Extract the [X, Y] coordinate from the center of the cell holding the provided text.  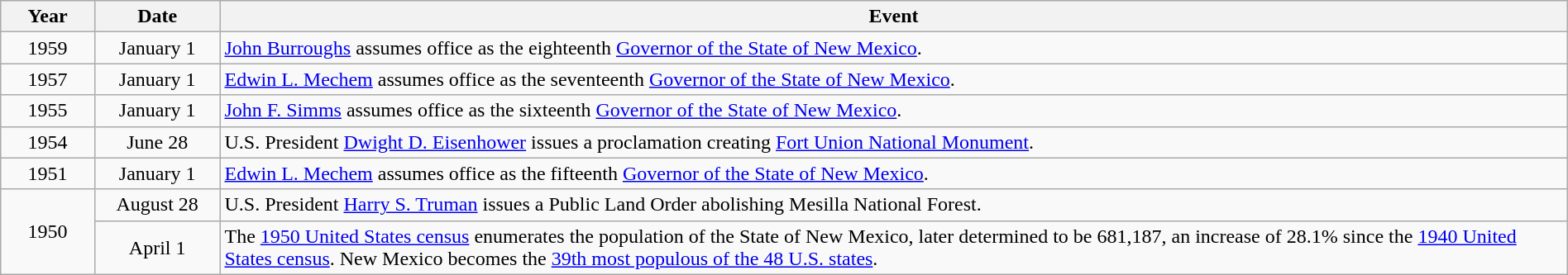
1951 [48, 173]
Event [893, 17]
1957 [48, 79]
John Burroughs assumes office as the eighteenth Governor of the State of New Mexico. [893, 48]
U.S. President Dwight D. Eisenhower issues a proclamation creating Fort Union National Monument. [893, 142]
June 28 [157, 142]
April 1 [157, 248]
1955 [48, 111]
John F. Simms assumes office as the sixteenth Governor of the State of New Mexico. [893, 111]
Year [48, 17]
U.S. President Harry S. Truman issues a Public Land Order abolishing Mesilla National Forest. [893, 205]
1950 [48, 231]
1959 [48, 48]
1954 [48, 142]
August 28 [157, 205]
Date [157, 17]
Edwin L. Mechem assumes office as the fifteenth Governor of the State of New Mexico. [893, 173]
Edwin L. Mechem assumes office as the seventeenth Governor of the State of New Mexico. [893, 79]
